Extract the [X, Y] coordinate from the center of the cell holding the provided text.  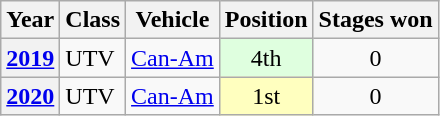
Stages won [376, 20]
Class [93, 20]
2019 [30, 58]
2020 [30, 96]
Vehicle [173, 20]
Position [266, 20]
Year [30, 20]
1st [266, 96]
4th [266, 58]
